Locate the cell with the specified text and output its (X, Y) center coordinate. 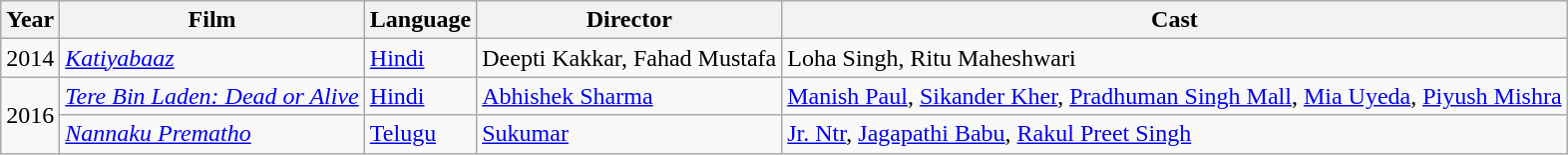
Nannaku Prematho (211, 134)
Abhishek Sharma (629, 96)
Director (629, 20)
2016 (30, 115)
Loha Singh, Ritu Maheshwari (1175, 58)
Film (211, 20)
2014 (30, 58)
Language (420, 20)
Telugu (420, 134)
Tere Bin Laden: Dead or Alive (211, 96)
Katiyabaaz (211, 58)
Cast (1175, 20)
Deepti Kakkar, Fahad Mustafa (629, 58)
Year (30, 20)
Manish Paul, Sikander Kher, Pradhuman Singh Mall, Mia Uyeda, Piyush Mishra (1175, 96)
Sukumar (629, 134)
Jr. Ntr, Jagapathi Babu, Rakul Preet Singh (1175, 134)
